Pinpoint the cell where the given text exists, returning its [x, y] midpoint coordinate. 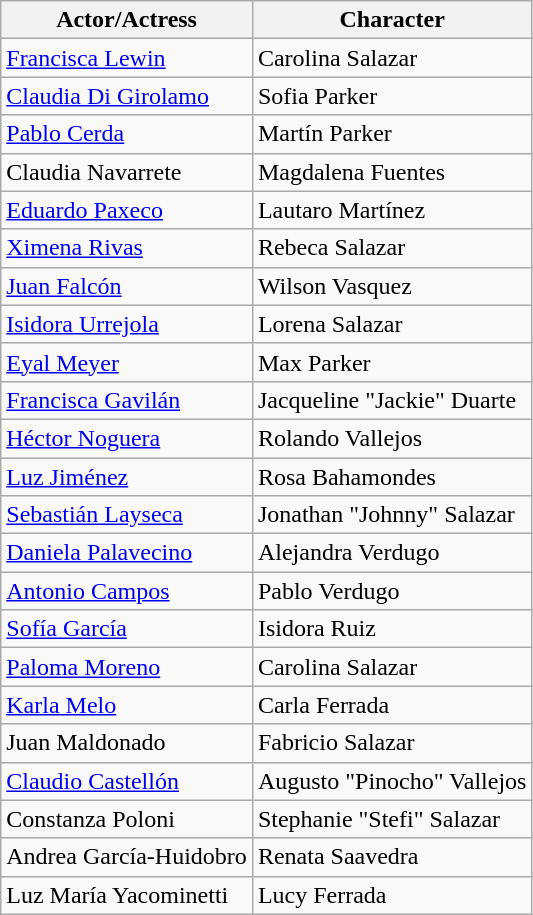
Sofia Parker [392, 96]
Pablo Cerda [127, 134]
Antonio Campos [127, 591]
Héctor Noguera [127, 438]
Stephanie "Stefi" Salazar [392, 819]
Isidora Urrejola [127, 324]
Augusto "Pinocho" Vallejos [392, 781]
Ximena Rivas [127, 248]
Juan Maldonado [127, 743]
Eduardo Paxeco [127, 210]
Lucy Ferrada [392, 895]
Juan Falcón [127, 286]
Rebeca Salazar [392, 248]
Paloma Moreno [127, 667]
Jacqueline "Jackie" Duarte [392, 400]
Magdalena Fuentes [392, 172]
Rosa Bahamondes [392, 477]
Isidora Ruiz [392, 629]
Sebastián Layseca [127, 515]
Lautaro Martínez [392, 210]
Andrea García-Huidobro [127, 857]
Francisca Lewin [127, 58]
Sofía García [127, 629]
Lorena Salazar [392, 324]
Pablo Verdugo [392, 591]
Renata Saavedra [392, 857]
Luz Jiménez [127, 477]
Actor/Actress [127, 20]
Carla Ferrada [392, 705]
Claudia Navarrete [127, 172]
Alejandra Verdugo [392, 553]
Claudio Castellón [127, 781]
Jonathan "Johnny" Salazar [392, 515]
Fabricio Salazar [392, 743]
Max Parker [392, 362]
Wilson Vasquez [392, 286]
Daniela Palavecino [127, 553]
Rolando Vallejos [392, 438]
Martín Parker [392, 134]
Constanza Poloni [127, 819]
Francisca Gavilán [127, 400]
Karla Melo [127, 705]
Eyal Meyer [127, 362]
Character [392, 20]
Claudia Di Girolamo [127, 96]
Luz María Yacominetti [127, 895]
